Find where the given text appears and provide that cell's center as [x, y] coordinate. 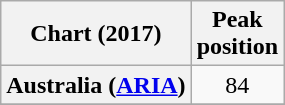
Chart (2017) [96, 34]
Peakposition [237, 34]
Australia (ARIA) [96, 85]
84 [237, 85]
